Provide the (x, y) coordinate of the cell's center where the given text is located.  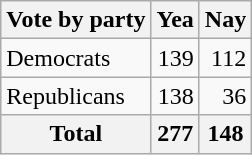
148 (225, 134)
Nay (225, 20)
Yea (175, 20)
Republicans (76, 96)
277 (175, 134)
Democrats (76, 58)
Vote by party (76, 20)
Total (76, 134)
112 (225, 58)
138 (175, 96)
36 (225, 96)
139 (175, 58)
